Pinpoint the cell where the given text exists, returning its [x, y] midpoint coordinate. 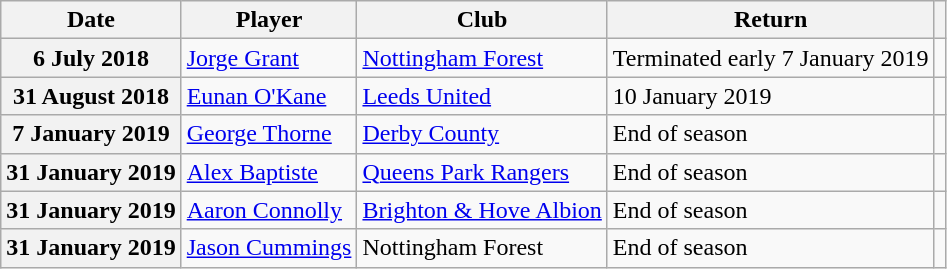
Terminated early 7 January 2019 [770, 58]
Derby County [482, 134]
31 August 2018 [91, 96]
Aaron Connolly [269, 210]
10 January 2019 [770, 96]
Date [91, 20]
Jorge Grant [269, 58]
Player [269, 20]
Return [770, 20]
Eunan O'Kane [269, 96]
6 July 2018 [91, 58]
Alex Baptiste [269, 172]
7 January 2019 [91, 134]
George Thorne [269, 134]
Club [482, 20]
Leeds United [482, 96]
Queens Park Rangers [482, 172]
Brighton & Hove Albion [482, 210]
Jason Cummings [269, 248]
